Pinpoint the cell where the given text exists, returning its [X, Y] midpoint coordinate. 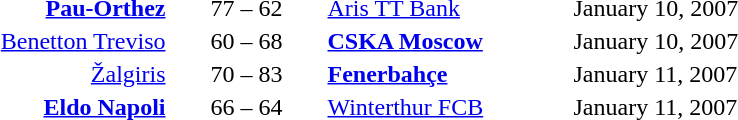
70 – 83 [246, 74]
Fenerbahçe [448, 74]
CSKA Moscow [448, 41]
60 – 68 [246, 41]
